Output the (X, Y) coordinate of the center of the cell containing the given text.  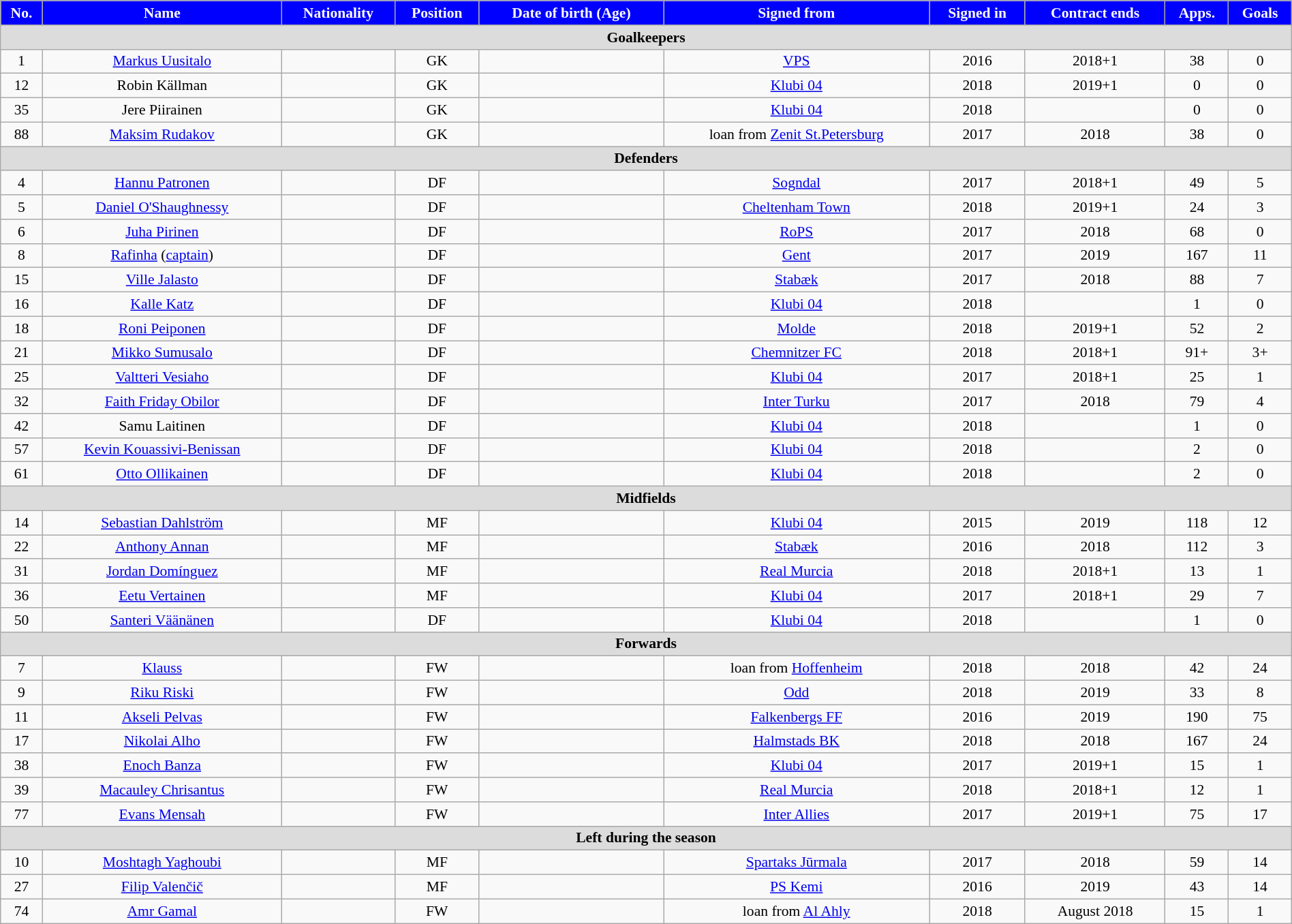
Otto Ollikainen (162, 474)
Nikolai Alho (162, 741)
Odd (797, 693)
79 (1197, 401)
13 (1197, 572)
Chemnitzer FC (797, 353)
Ville Jalasto (162, 280)
VPS (797, 61)
Inter Allies (797, 814)
Juha Pirinen (162, 232)
Nationality (338, 13)
Name (162, 13)
Sebastian Dahlström (162, 523)
49 (1197, 183)
39 (22, 790)
Position (437, 13)
Faith Friday Obilor (162, 401)
18 (22, 328)
52 (1197, 328)
32 (22, 401)
10 (22, 863)
Halmstads BK (797, 741)
Markus Uusitalo (162, 61)
Falkenbergs FF (797, 717)
Signed from (797, 13)
68 (1197, 232)
59 (1197, 863)
Moshtagh Yaghoubi (162, 863)
Valtteri Vesiaho (162, 378)
43 (1197, 887)
50 (22, 620)
Eetu Vertainen (162, 596)
Kalle Katz (162, 305)
loan from Zenit St.Petersburg (797, 134)
118 (1197, 523)
Defenders (646, 159)
Goalkeepers (646, 37)
91+ (1197, 353)
Mikko Sumusalo (162, 353)
Rafinha (captain) (162, 256)
Roni Peiponen (162, 328)
Amr Gamal (162, 911)
Samu Laitinen (162, 426)
21 (22, 353)
Signed in (977, 13)
Goals (1260, 13)
Santeri Väänänen (162, 620)
Gent (797, 256)
Evans Mensah (162, 814)
57 (22, 450)
Anthony Annan (162, 547)
77 (22, 814)
Enoch Banza (162, 766)
112 (1197, 547)
74 (22, 911)
Jere Piirainen (162, 110)
Filip Valenčič (162, 887)
6 (22, 232)
Robin Källman (162, 86)
Hannu Patronen (162, 183)
loan from Al Ahly (797, 911)
PS Kemi (797, 887)
loan from Hoffenheim (797, 668)
29 (1197, 596)
Apps. (1197, 13)
Riku Riski (162, 693)
Macauley Chrisantus (162, 790)
61 (22, 474)
9 (22, 693)
Inter Turku (797, 401)
Kevin Kouassivi-Benissan (162, 450)
Jordan Domínguez (162, 572)
Daniel O'Shaughnessy (162, 207)
August 2018 (1094, 911)
3+ (1260, 353)
Akseli Pelvas (162, 717)
Maksim Rudakov (162, 134)
Left during the season (646, 838)
Forwards (646, 644)
22 (22, 547)
Cheltenham Town (797, 207)
36 (22, 596)
16 (22, 305)
31 (22, 572)
Midfields (646, 499)
No. (22, 13)
35 (22, 110)
Contract ends (1094, 13)
RoPS (797, 232)
27 (22, 887)
33 (1197, 693)
190 (1197, 717)
Spartaks Jūrmala (797, 863)
Date of birth (Age) (571, 13)
2015 (977, 523)
Sogndal (797, 183)
Klauss (162, 668)
Molde (797, 328)
